Pinpoint the cell where the given text exists, returning its (X, Y) midpoint coordinate. 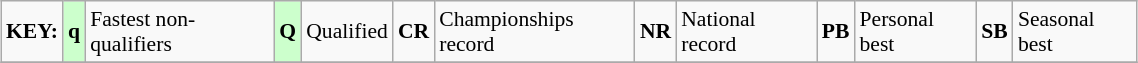
SB (994, 32)
Seasonal best (1075, 32)
NR (656, 32)
PB (836, 32)
Fastest non-qualifiers (180, 32)
Q (288, 32)
Personal best (916, 32)
q (74, 32)
Championships record (534, 32)
National record (746, 32)
CR (414, 32)
KEY: (32, 32)
Qualified (347, 32)
